From the cell containing the given text, extract its center point as [X, Y] coordinate. 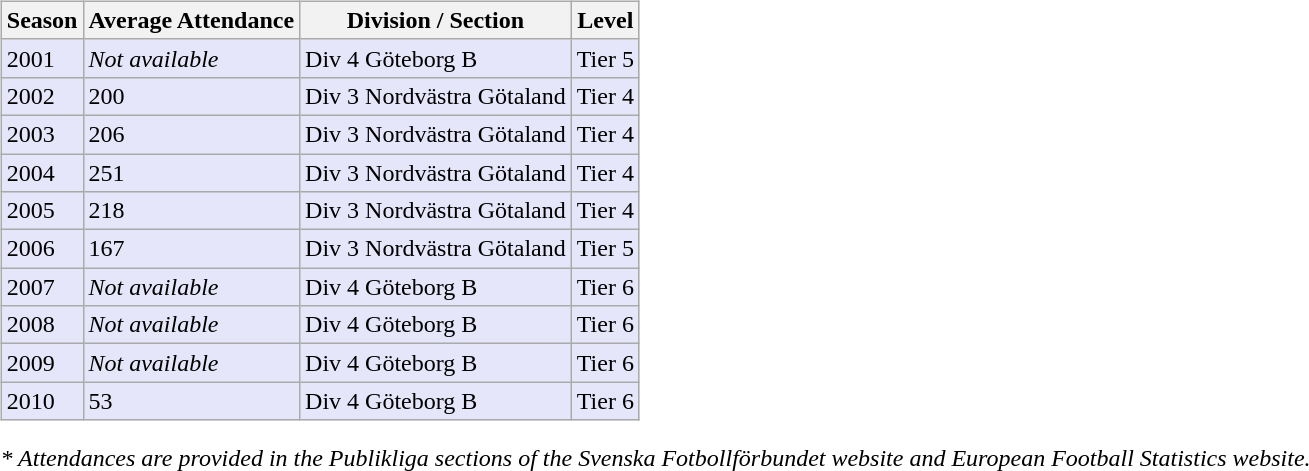
2008 [42, 325]
218 [192, 211]
2009 [42, 363]
2007 [42, 287]
251 [192, 173]
167 [192, 249]
53 [192, 401]
Average Attendance [192, 20]
Season [42, 20]
2004 [42, 173]
Division / Section [436, 20]
2003 [42, 134]
2001 [42, 58]
2002 [42, 96]
206 [192, 134]
2005 [42, 211]
2006 [42, 249]
200 [192, 96]
Level [605, 20]
2010 [42, 401]
